From the cell containing the given text, extract its center point as (X, Y) coordinate. 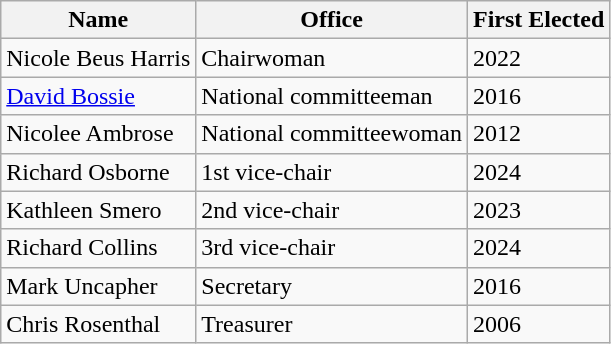
3rd vice-chair (332, 248)
2nd vice-chair (332, 210)
Name (98, 20)
Richard Collins (98, 248)
Treasurer (332, 324)
2023 (538, 210)
1st vice-chair (332, 172)
Richard Osborne (98, 172)
First Elected (538, 20)
Mark Uncapher (98, 286)
2006 (538, 324)
Nicole Beus Harris (98, 58)
Office (332, 20)
David Bossie (98, 96)
2012 (538, 134)
2022 (538, 58)
National committeewoman (332, 134)
Chris Rosenthal (98, 324)
Nicolee Ambrose (98, 134)
Kathleen Smero (98, 210)
Chairwoman (332, 58)
Secretary (332, 286)
National committeeman (332, 96)
